Detect which cell encompasses the target text, then output its [X, Y] center coordinate. 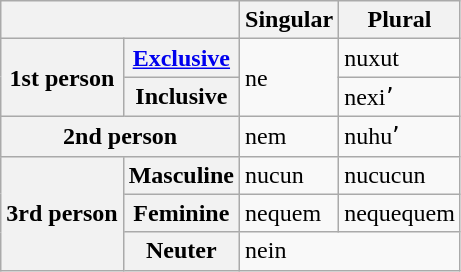
Inclusive [181, 97]
nein [350, 251]
Feminine [181, 213]
ne [290, 78]
Exclusive [181, 58]
nucun [290, 175]
1st person [62, 78]
nexiʼ [400, 97]
Plural [400, 20]
2nd person [120, 136]
nuhuʼ [400, 136]
Singular [290, 20]
3rd person [62, 213]
nucucun [400, 175]
Masculine [181, 175]
nequequem [400, 213]
nem [290, 136]
Neuter [181, 251]
nequem [290, 213]
nuxut [400, 58]
